Detect which cell encompasses the target text, then output its (X, Y) center coordinate. 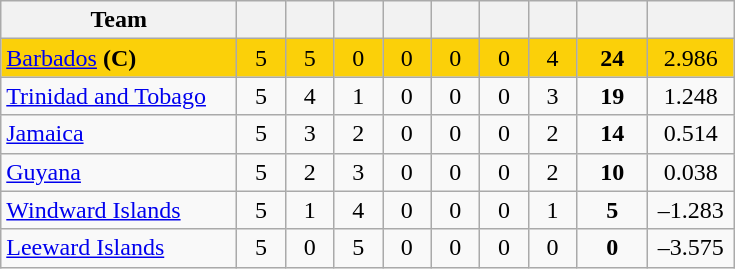
24 (612, 58)
0.514 (691, 134)
19 (612, 96)
14 (612, 134)
Jamaica (119, 134)
2.986 (691, 58)
Guyana (119, 172)
Team (119, 20)
Leeward Islands (119, 248)
Windward Islands (119, 210)
0.038 (691, 172)
10 (612, 172)
Trinidad and Tobago (119, 96)
Barbados (C) (119, 58)
–1.283 (691, 210)
1.248 (691, 96)
–3.575 (691, 248)
